Pinpoint the cell where the given text exists, returning its (X, Y) midpoint coordinate. 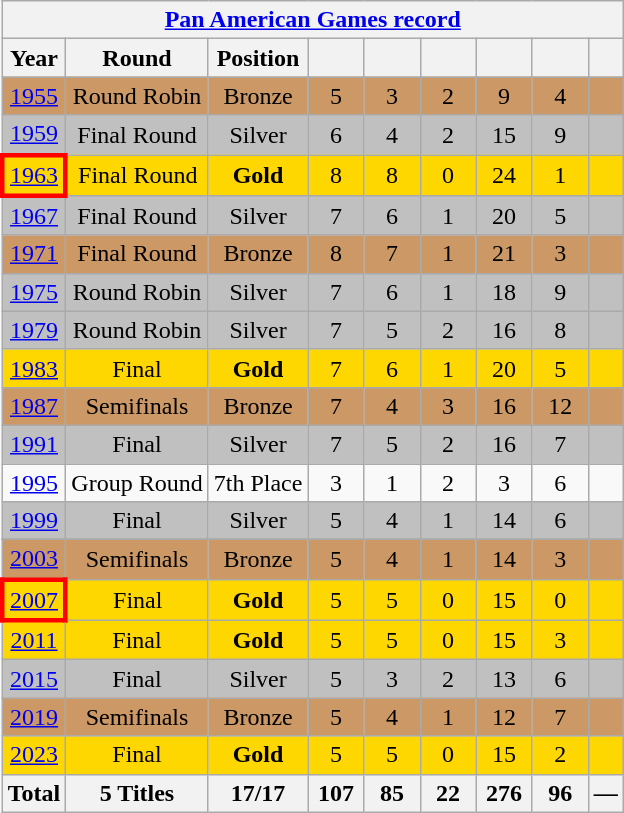
22 (448, 793)
Pan American Games record (312, 20)
Position (258, 58)
1991 (34, 444)
13 (504, 679)
2023 (34, 755)
1999 (34, 521)
2015 (34, 679)
1959 (34, 135)
— (606, 793)
7th Place (258, 483)
1955 (34, 96)
17/17 (258, 793)
107 (336, 793)
1979 (34, 330)
Group Round (137, 483)
24 (504, 174)
1983 (34, 368)
1963 (34, 174)
5 Titles (137, 793)
21 (504, 254)
85 (392, 793)
1987 (34, 406)
2011 (34, 640)
1975 (34, 292)
2003 (34, 560)
1967 (34, 216)
Year (34, 58)
Total (34, 793)
1971 (34, 254)
2007 (34, 600)
276 (504, 793)
2019 (34, 717)
18 (504, 292)
96 (560, 793)
Round (137, 58)
1995 (34, 483)
